Provide the [x, y] coordinate of the cell's center where the given text is located.  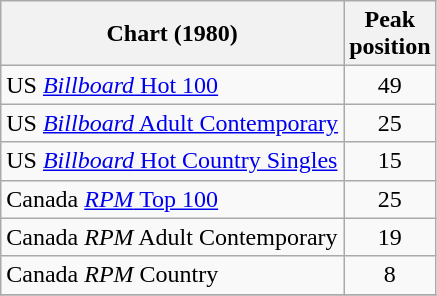
8 [390, 275]
Canada RPM Top 100 [172, 199]
Chart (1980) [172, 34]
15 [390, 161]
US Billboard Adult Contemporary [172, 123]
49 [390, 85]
US Billboard Hot 100 [172, 85]
19 [390, 237]
Canada RPM Country [172, 275]
Canada RPM Adult Contemporary [172, 237]
US Billboard Hot Country Singles [172, 161]
Peakposition [390, 34]
